Return the (X, Y) coordinate for the center point of the cell that contains the specified text.  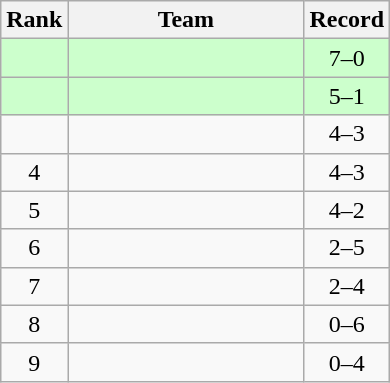
Rank (34, 20)
6 (34, 248)
4 (34, 172)
2–5 (347, 248)
4–2 (347, 210)
5 (34, 210)
Record (347, 20)
7–0 (347, 58)
0–6 (347, 324)
8 (34, 324)
0–4 (347, 362)
9 (34, 362)
2–4 (347, 286)
5–1 (347, 96)
7 (34, 286)
Team (186, 20)
